Scan for the cell matching the given text and deliver its (x, y) coordinate at center. 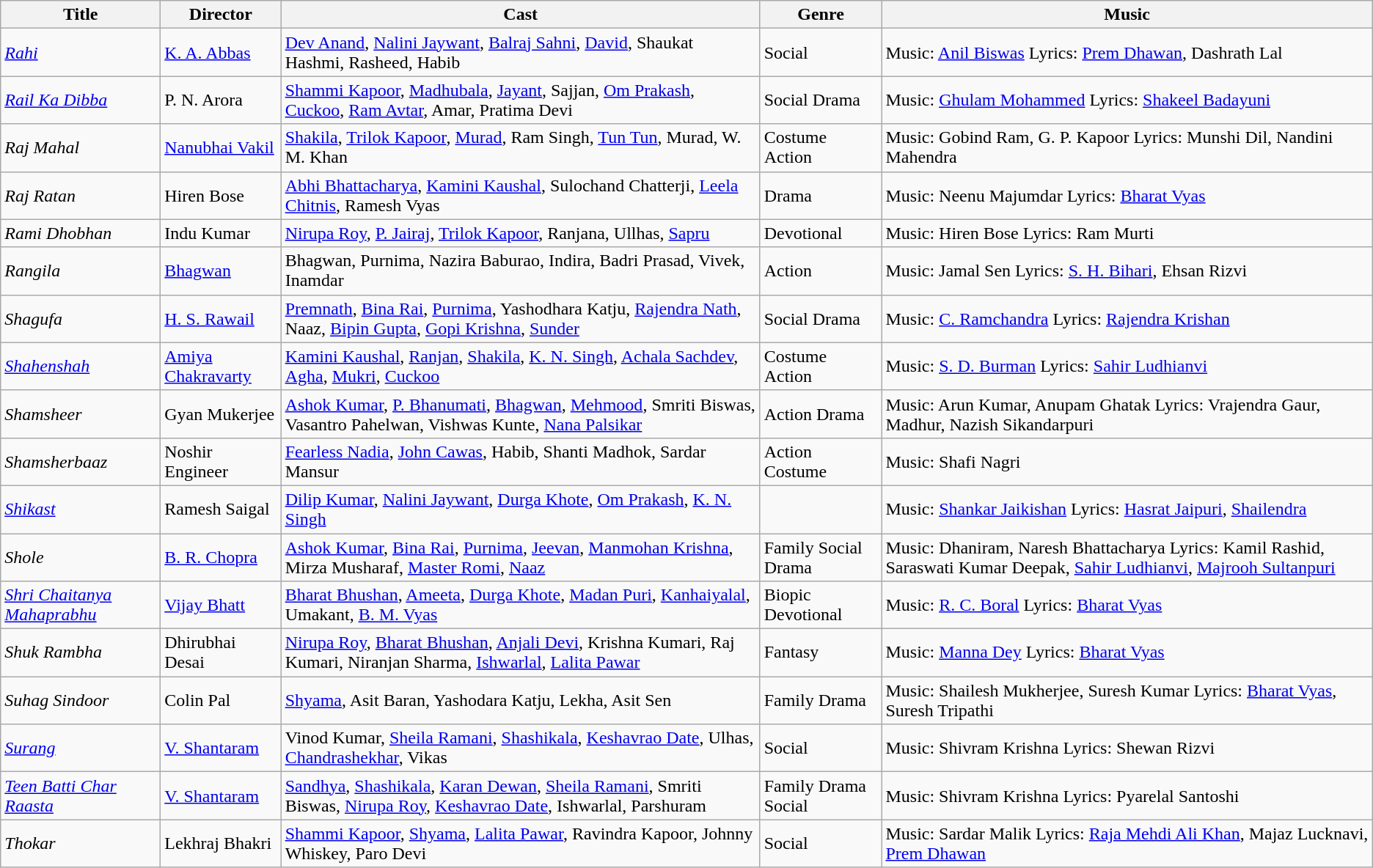
Music: C. Ramchandra Lyrics: Rajendra Krishan (1127, 318)
Kamini Kaushal, Ranjan, Shakila, K. N. Singh, Achala Sachdev, Agha, Mukri, Cuckoo (521, 367)
Premnath, Bina Rai, Purnima, Yashodhara Katju, Rajendra Nath, Naaz, Bipin Gupta, Gopi Krishna, Sunder (521, 318)
Shole (81, 557)
Action Costume (821, 462)
Gyan Mukerjee (221, 413)
Nanubhai Vakil (221, 148)
Ramesh Saigal (221, 509)
Sandhya, Shashikala, Karan Dewan, Sheila Ramani, Smriti Biswas, Nirupa Roy, Keshavrao Date, Ishwarlal, Parshuram (521, 796)
Fearless Nadia, John Cawas, Habib, Shanti Madhok, Sardar Mansur (521, 462)
Music (1127, 15)
Nirupa Roy, Bharat Bhushan, Anjali Devi, Krishna Kumari, Raj Kumari, Niranjan Sharma, Ishwarlal, Lalita Pawar (521, 652)
Music: Dhaniram, Naresh Bhattacharya Lyrics: Kamil Rashid, Saraswati Kumar Deepak, Sahir Ludhianvi, Majrooh Sultanpuri (1127, 557)
H. S. Rawail (221, 318)
Shammi Kapoor, Madhubala, Jayant, Sajjan, Om Prakash, Cuckoo, Ram Avtar, Amar, Pratima Devi (521, 100)
Music: Sardar Malik Lyrics: Raja Mehdi Ali Khan, Majaz Lucknavi, Prem Dhawan (1127, 843)
Rail Ka Dibba (81, 100)
Colin Pal (221, 701)
Director (221, 15)
Bharat Bhushan, Ameeta, Durga Khote, Madan Puri, Kanhaiyalal, Umakant, B. M. Vyas (521, 606)
K. A. Abbas (221, 53)
Dilip Kumar, Nalini Jaywant, Durga Khote, Om Prakash, K. N. Singh (521, 509)
B. R. Chopra (221, 557)
Surang (81, 748)
Suhag Sindoor (81, 701)
Vinod Kumar, Sheila Ramani, Shashikala, Keshavrao Date, Ulhas, Chandrashekhar, Vikas (521, 748)
Music: Shafi Nagri (1127, 462)
Music: R. C. Boral Lyrics: Bharat Vyas (1127, 606)
Shikast (81, 509)
Indu Kumar (221, 233)
Devotional (821, 233)
Amiya Chakravarty (221, 367)
Shamsherbaaz (81, 462)
Shakila, Trilok Kapoor, Murad, Ram Singh, Tun Tun, Murad, W. M. Khan (521, 148)
Teen Batti Char Raasta (81, 796)
Bhagwan, Purnima, Nazira Baburao, Indira, Badri Prasad, Vivek, Inamdar (521, 271)
Biopic Devotional (821, 606)
Vijay Bhatt (221, 606)
Raj Mahal (81, 148)
Title (81, 15)
Shahenshah (81, 367)
Abhi Bhattacharya, Kamini Kaushal, Sulochand Chatterji, Leela Chitnis, Ramesh Vyas (521, 195)
Music: Manna Dey Lyrics: Bharat Vyas (1127, 652)
Rangila (81, 271)
Genre (821, 15)
Music: Gobind Ram, G. P. Kapoor Lyrics: Munshi Dil, Nandini Mahendra (1127, 148)
Music: Jamal Sen Lyrics: S. H. Bihari, Ehsan Rizvi (1127, 271)
Rami Dhobhan (81, 233)
Family Drama Social (821, 796)
Action Drama (821, 413)
Shagufa (81, 318)
Music: Shivram Krishna Lyrics: Shewan Rizvi (1127, 748)
Family Social Drama (821, 557)
Shri Chaitanya Mahaprabhu (81, 606)
Ashok Kumar, P. Bhanumati, Bhagwan, Mehmood, Smriti Biswas, Vasantro Pahelwan, Vishwas Kunte, Nana Palsikar (521, 413)
Rahi (81, 53)
Music: Shivram Krishna Lyrics: Pyarelal Santoshi (1127, 796)
Action (821, 271)
Dhirubhai Desai (221, 652)
Fantasy (821, 652)
Thokar (81, 843)
Drama (821, 195)
Nirupa Roy, P. Jairaj, Trilok Kapoor, Ranjana, Ullhas, Sapru (521, 233)
Raj Ratan (81, 195)
Family Drama (821, 701)
Music: Shankar Jaikishan Lyrics: Hasrat Jaipuri, Shailendra (1127, 509)
Bhagwan (221, 271)
Lekhraj Bhakri (221, 843)
Cast (521, 15)
Shamsheer (81, 413)
Music: Hiren Bose Lyrics: Ram Murti (1127, 233)
Music: Shailesh Mukherjee, Suresh Kumar Lyrics: Bharat Vyas, Suresh Tripathi (1127, 701)
Music: Ghulam Mohammed Lyrics: Shakeel Badayuni (1127, 100)
Hiren Bose (221, 195)
Shammi Kapoor, Shyama, Lalita Pawar, Ravindra Kapoor, Johnny Whiskey, Paro Devi (521, 843)
Noshir Engineer (221, 462)
Music: Arun Kumar, Anupam Ghatak Lyrics: Vrajendra Gaur, Madhur, Nazish Sikandarpuri (1127, 413)
P. N. Arora (221, 100)
Dev Anand, Nalini Jaywant, Balraj Sahni, David, Shaukat Hashmi, Rasheed, Habib (521, 53)
Music: Neenu Majumdar Lyrics: Bharat Vyas (1127, 195)
Shyama, Asit Baran, Yashodara Katju, Lekha, Asit Sen (521, 701)
Music: S. D. Burman Lyrics: Sahir Ludhianvi (1127, 367)
Music: Anil Biswas Lyrics: Prem Dhawan, Dashrath Lal (1127, 53)
Ashok Kumar, Bina Rai, Purnima, Jeevan, Manmohan Krishna, Mirza Musharaf, Master Romi, Naaz (521, 557)
Shuk Rambha (81, 652)
